Extract the [X, Y] coordinate from the center of the cell holding the provided text.  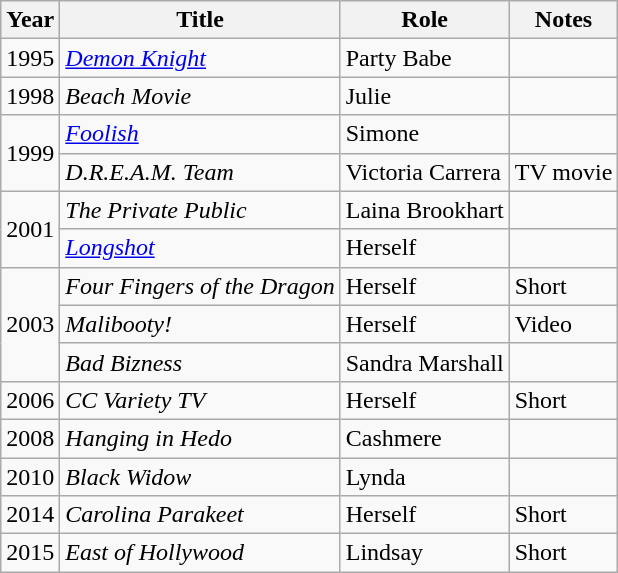
1998 [30, 96]
Carolina Parakeet [200, 515]
2015 [30, 553]
Black Widow [200, 477]
2014 [30, 515]
Hanging in Hedo [200, 438]
Sandra Marshall [424, 362]
Year [30, 20]
Bad Bizness [200, 362]
Foolish [200, 134]
2008 [30, 438]
CC Variety TV [200, 400]
1995 [30, 58]
Party Babe [424, 58]
2003 [30, 324]
D.R.E.A.M. Team [200, 172]
Four Fingers of the Dragon [200, 286]
Lindsay [424, 553]
Laina Brookhart [424, 210]
Lynda [424, 477]
Victoria Carrera [424, 172]
The Private Public [200, 210]
Notes [564, 20]
Role [424, 20]
2010 [30, 477]
East of Hollywood [200, 553]
Malibooty! [200, 324]
Demon Knight [200, 58]
Simone [424, 134]
Title [200, 20]
1999 [30, 153]
TV movie [564, 172]
Cashmere [424, 438]
Julie [424, 96]
Longshot [200, 248]
2001 [30, 229]
Beach Movie [200, 96]
Video [564, 324]
2006 [30, 400]
